Locate the cell with the specified text and output its (x, y) center coordinate. 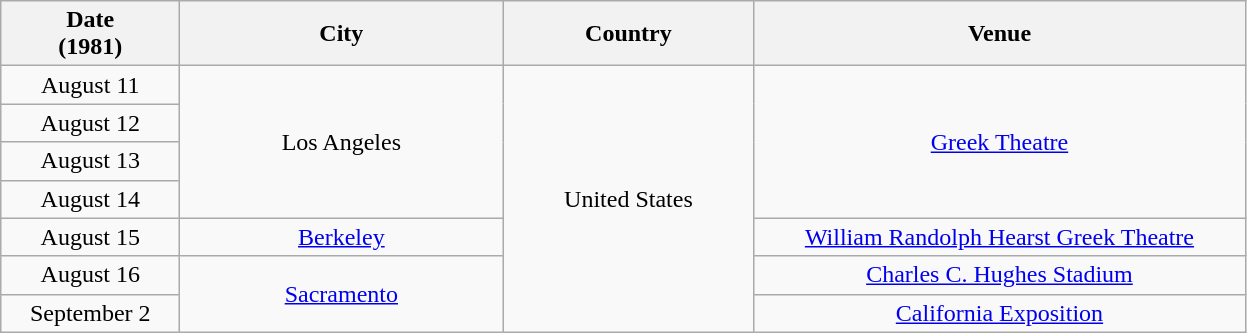
City (342, 34)
Charles C. Hughes Stadium (1000, 275)
August 16 (90, 275)
August 14 (90, 199)
August 12 (90, 123)
September 2 (90, 313)
Country (628, 34)
August 13 (90, 161)
August 15 (90, 237)
United States (628, 199)
Los Angeles (342, 142)
William Randolph Hearst Greek Theatre (1000, 237)
August 11 (90, 85)
Greek Theatre (1000, 142)
Date(1981) (90, 34)
Sacramento (342, 294)
Berkeley (342, 237)
California Exposition (1000, 313)
Venue (1000, 34)
